From the cell containing the given text, extract its center point as (x, y) coordinate. 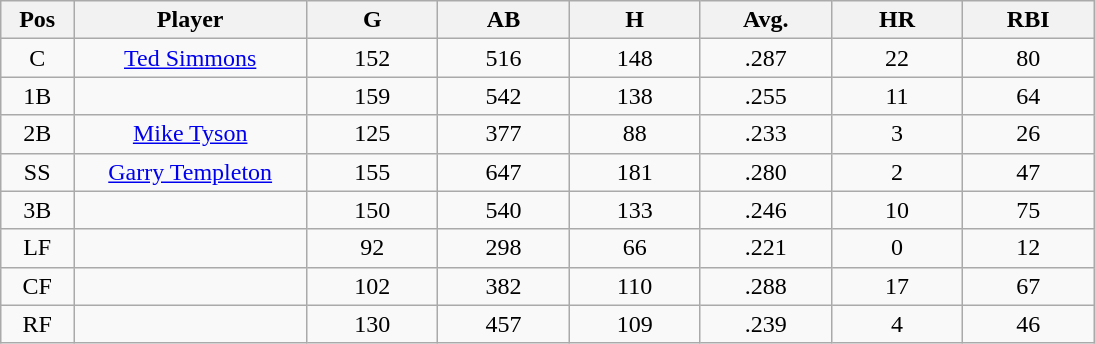
.221 (766, 248)
1B (38, 96)
75 (1028, 210)
298 (504, 248)
C (38, 58)
Garry Templeton (190, 172)
G (372, 20)
2 (896, 172)
110 (634, 286)
SS (38, 172)
4 (896, 324)
133 (634, 210)
.287 (766, 58)
Ted Simmons (190, 58)
377 (504, 134)
Player (190, 20)
159 (372, 96)
125 (372, 134)
102 (372, 286)
155 (372, 172)
181 (634, 172)
64 (1028, 96)
.280 (766, 172)
3B (38, 210)
647 (504, 172)
88 (634, 134)
11 (896, 96)
17 (896, 286)
150 (372, 210)
148 (634, 58)
109 (634, 324)
12 (1028, 248)
67 (1028, 286)
130 (372, 324)
47 (1028, 172)
382 (504, 286)
LF (38, 248)
152 (372, 58)
CF (38, 286)
RBI (1028, 20)
Mike Tyson (190, 134)
22 (896, 58)
80 (1028, 58)
26 (1028, 134)
66 (634, 248)
H (634, 20)
138 (634, 96)
.246 (766, 210)
457 (504, 324)
.288 (766, 286)
542 (504, 96)
10 (896, 210)
.233 (766, 134)
RF (38, 324)
0 (896, 248)
.255 (766, 96)
516 (504, 58)
AB (504, 20)
Avg. (766, 20)
2B (38, 134)
Pos (38, 20)
HR (896, 20)
.239 (766, 324)
3 (896, 134)
46 (1028, 324)
540 (504, 210)
92 (372, 248)
